Extract the (x, y) coordinate from the center of the cell holding the provided text.  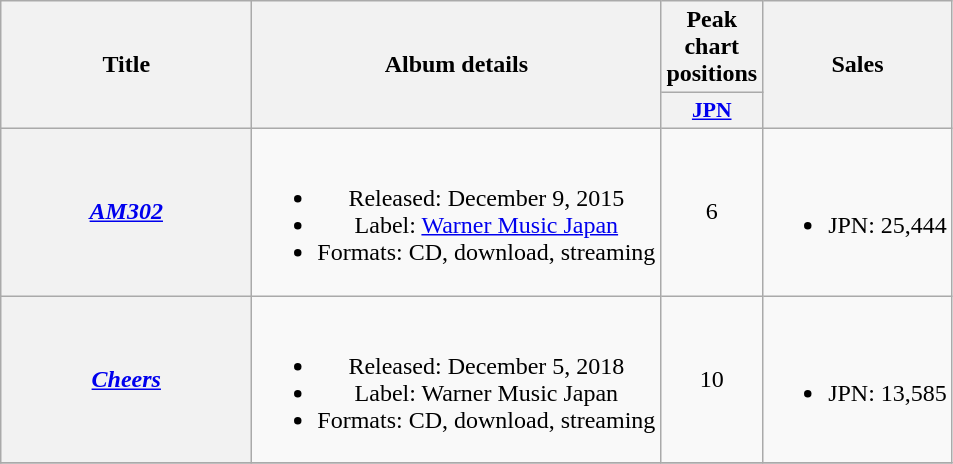
JPN: 25,444 (858, 212)
6 (712, 212)
Released: December 5, 2018 Label: Warner Music JapanFormats: CD, download, streaming (456, 380)
10 (712, 380)
JPN: 13,585 (858, 380)
Cheers (126, 380)
Album details (456, 65)
Peak chart positions (712, 47)
AM302 (126, 212)
JPN (712, 111)
Sales (858, 65)
Title (126, 65)
Released: December 9, 2015 Label: Warner Music JapanFormats: CD, download, streaming (456, 212)
